Determine the (x, y) coordinate at the center of the cell enclosing the given text.  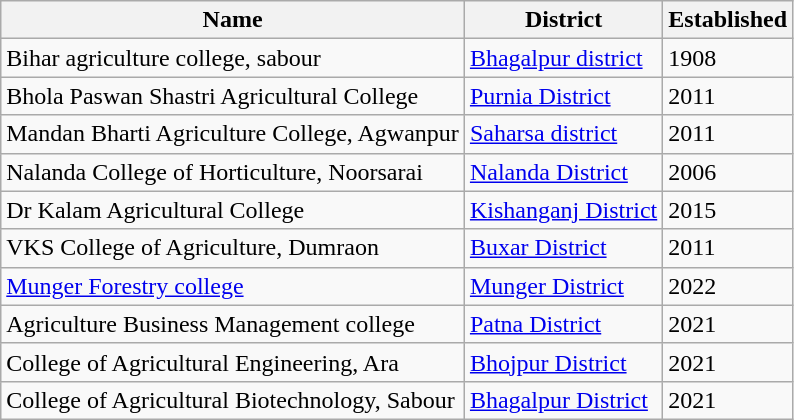
Bhagalpur District (563, 400)
Nalanda District (563, 172)
2006 (728, 172)
2015 (728, 210)
Bhagalpur district (563, 58)
Established (728, 20)
Bhola Paswan Shastri Agricultural College (233, 96)
District (563, 20)
VKS College of Agriculture, Dumraon (233, 248)
College of Agricultural Biotechnology, Sabour (233, 400)
2022 (728, 286)
Purnia District (563, 96)
Patna District (563, 324)
College of Agricultural Engineering, Ara (233, 362)
Kishanganj District (563, 210)
Munger District (563, 286)
Dr Kalam Agricultural College (233, 210)
1908 (728, 58)
Bihar agriculture college, sabour (233, 58)
Bhojpur District (563, 362)
Name (233, 20)
Nalanda College of Horticulture, Noorsarai (233, 172)
Munger Forestry college (233, 286)
Saharsa district (563, 134)
Agriculture Business Management college (233, 324)
Mandan Bharti Agriculture College, Agwanpur (233, 134)
Buxar District (563, 248)
